Provide the (X, Y) coordinate of the cell's center where the given text is located.  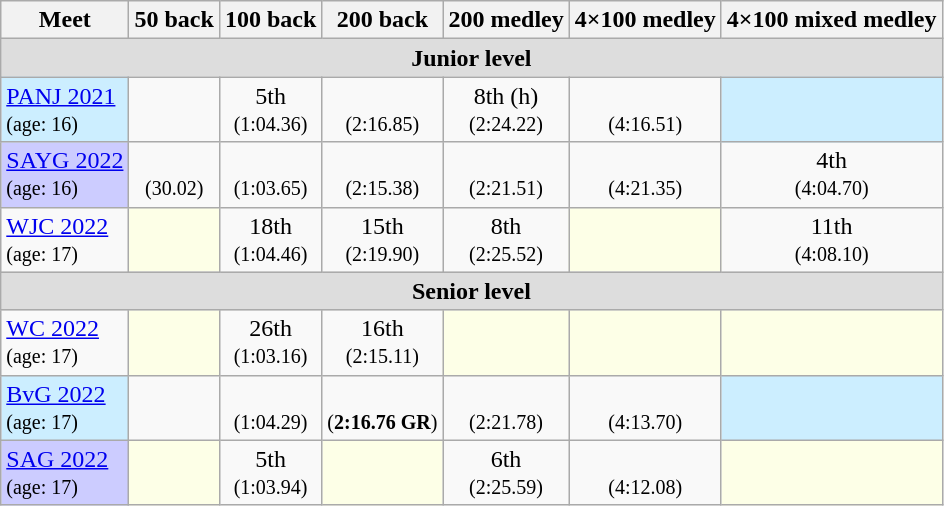
BvG 2022(age: 17) (65, 408)
6th(2:25.59) (506, 472)
(4:12.08) (645, 472)
(2:16.76 GR) (382, 408)
SAG 2022(age: 17) (65, 472)
Meet (65, 20)
(4:16.51) (645, 110)
8th(2:25.52) (506, 240)
(4:21.35) (645, 174)
Senior level (472, 291)
WJC 2022(age: 17) (65, 240)
100 back (270, 20)
4th(4:04.70) (832, 174)
50 back (174, 20)
(30.02) (174, 174)
200 medley (506, 20)
WC 2022(age: 17) (65, 342)
5th(1:03.94) (270, 472)
8th (h)(2:24.22) (506, 110)
5th(1:04.36) (270, 110)
(2:21.78) (506, 408)
4×100 mixed medley (832, 20)
(1:03.65) (270, 174)
18th(1:04.46) (270, 240)
11th(4:08.10) (832, 240)
200 back (382, 20)
(2:16.85) (382, 110)
(1:04.29) (270, 408)
(4:13.70) (645, 408)
Junior level (472, 58)
15th(2:19.90) (382, 240)
SAYG 2022(age: 16) (65, 174)
4×100 medley (645, 20)
(2:15.38) (382, 174)
16th(2:15.11) (382, 342)
(2:21.51) (506, 174)
PANJ 2021(age: 16) (65, 110)
26th(1:03.16) (270, 342)
